From the cell containing the given text, extract its center point as (X, Y) coordinate. 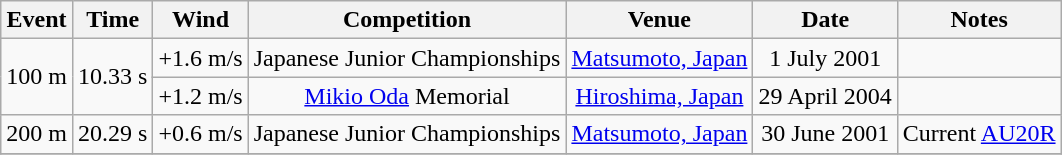
Hiroshima, Japan (660, 96)
10.33 s (112, 77)
Notes (979, 20)
30 June 2001 (825, 134)
Time (112, 20)
Venue (660, 20)
Mikio Oda Memorial (407, 96)
20.29 s (112, 134)
Event (37, 20)
Current AU20R (979, 134)
Wind (200, 20)
1 July 2001 (825, 58)
200 m (37, 134)
+0.6 m/s (200, 134)
+1.6 m/s (200, 58)
29 April 2004 (825, 96)
Date (825, 20)
100 m (37, 77)
+1.2 m/s (200, 96)
Competition (407, 20)
